For the text-containing cell, return its midpoint in (X, Y) coordinate format. 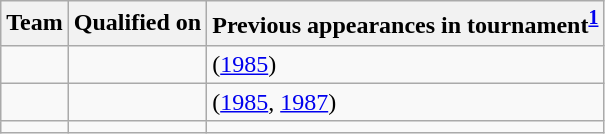
Qualified on (137, 24)
Team (35, 24)
Previous appearances in tournament1 (406, 24)
(1985) (406, 64)
(1985, 1987) (406, 102)
